For the text-containing cell, return its midpoint in (x, y) coordinate format. 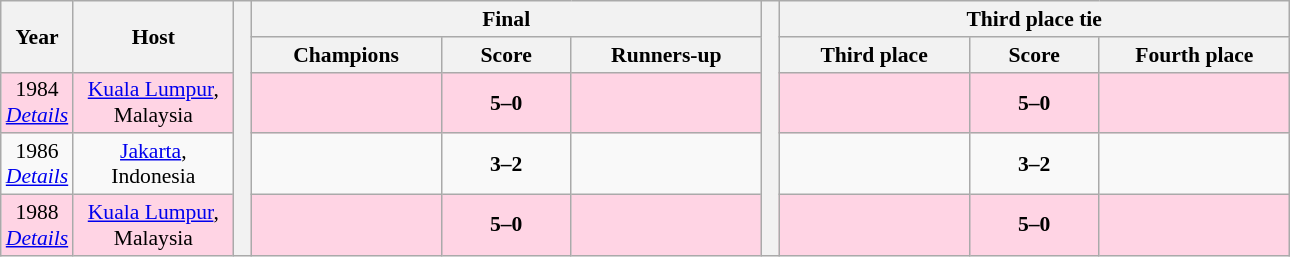
Fourth place (1194, 55)
Champions (346, 55)
1988Details (37, 226)
Final (506, 19)
Third place (874, 55)
Host (153, 36)
Third place tie (1034, 19)
1984Details (37, 102)
1986Details (37, 164)
Year (37, 36)
Runners-up (666, 55)
Jakarta, Indonesia (153, 164)
